Return [x, y] of the center of cell containing provided text 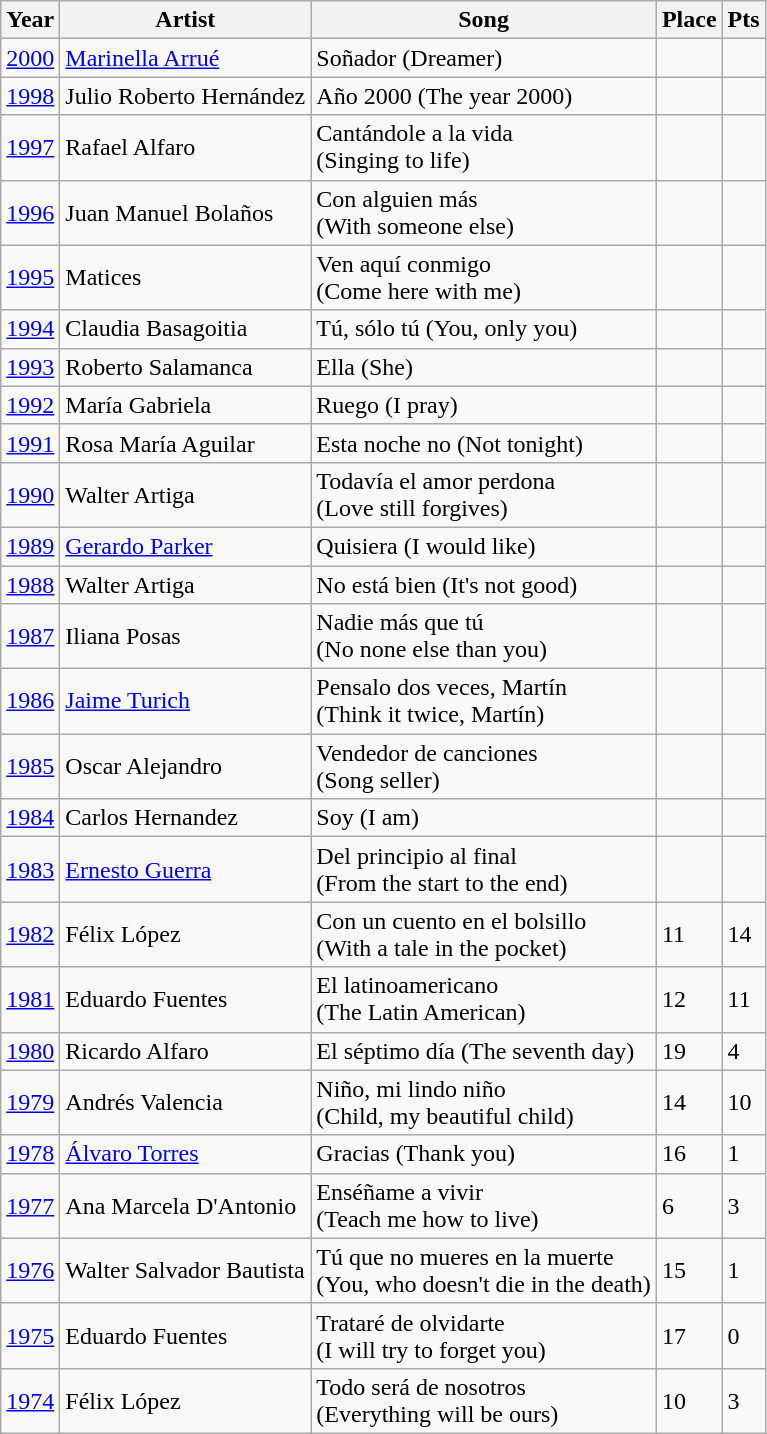
15 [689, 1270]
1997 [30, 148]
1993 [30, 367]
Cantándole a la vida(Singing to life) [484, 148]
Año 2000 (The year 2000) [484, 96]
1983 [30, 870]
Pensalo dos veces, Martín(Think it twice, Martín) [484, 702]
Del principio al final(From the start to the end) [484, 870]
Julio Roberto Hernández [186, 96]
Marinella Arrué [186, 58]
Tú, sólo tú (You, only you) [484, 329]
No está bien (It's not good) [484, 585]
17 [689, 1336]
1984 [30, 818]
Carlos Hernandez [186, 818]
Nadie más que tú(No none else than you) [484, 636]
Quisiera (I would like) [484, 546]
Rafael Alfaro [186, 148]
12 [689, 1000]
Con alguien más(With someone else) [484, 212]
1974 [30, 1400]
1981 [30, 1000]
Ven aquí conmigo(Come here with me) [484, 278]
Jaime Turich [186, 702]
2000 [30, 58]
1975 [30, 1336]
Tú que no mueres en la muerte(You, who doesn't die in the death) [484, 1270]
0 [744, 1336]
1980 [30, 1051]
1985 [30, 766]
Claudia Basagoitia [186, 329]
Walter Salvador Bautista [186, 1270]
Oscar Alejandro [186, 766]
Artist [186, 20]
Soy (I am) [484, 818]
1977 [30, 1206]
4 [744, 1051]
Matices [186, 278]
Gracias (Thank you) [484, 1154]
Todavía el amor perdona(Love still forgives) [484, 494]
Soñador (Dreamer) [484, 58]
1990 [30, 494]
1987 [30, 636]
Gerardo Parker [186, 546]
Pts [744, 20]
Niño, mi lindo niño(Child, my beautiful child) [484, 1102]
Ana Marcela D'Antonio [186, 1206]
1996 [30, 212]
Roberto Salamanca [186, 367]
6 [689, 1206]
Ricardo Alfaro [186, 1051]
Vendedor de canciones(Song seller) [484, 766]
Con un cuento en el bolsillo(With a tale in the pocket) [484, 934]
Todo será de nosotros(Everything will be ours) [484, 1400]
1991 [30, 443]
1986 [30, 702]
Esta noche no (Not tonight) [484, 443]
Andrés Valencia [186, 1102]
1994 [30, 329]
Place [689, 20]
Ernesto Guerra [186, 870]
1988 [30, 585]
1992 [30, 405]
19 [689, 1051]
El latinoamericano(The Latin American) [484, 1000]
1979 [30, 1102]
1995 [30, 278]
16 [689, 1154]
1989 [30, 546]
María Gabriela [186, 405]
1976 [30, 1270]
Year [30, 20]
Song [484, 20]
Trataré de olvidarte(I will try to forget you) [484, 1336]
Rosa María Aguilar [186, 443]
Ella (She) [484, 367]
1998 [30, 96]
El séptimo día (The seventh day) [484, 1051]
Ruego (I pray) [484, 405]
1982 [30, 934]
Juan Manuel Bolaños [186, 212]
1978 [30, 1154]
Enséñame a vivir(Teach me how to live) [484, 1206]
Álvaro Torres [186, 1154]
Iliana Posas [186, 636]
